Determine the (x, y) coordinate at the center of the cell enclosing the given text.  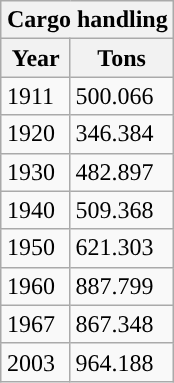
887.799 (122, 286)
Cargo handling (87, 20)
482.897 (122, 172)
1911 (35, 96)
1940 (35, 210)
346.384 (122, 134)
Tons (122, 58)
964.188 (122, 362)
2003 (35, 362)
1950 (35, 248)
500.066 (122, 96)
509.368 (122, 210)
621.303 (122, 248)
1930 (35, 172)
1960 (35, 286)
867.348 (122, 324)
1920 (35, 134)
Year (35, 58)
1967 (35, 324)
